Output the [x, y] coordinate of the center of the cell containing the given text.  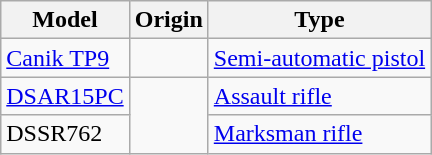
Origin [168, 20]
DSSR762 [65, 134]
Canik TP9 [65, 58]
Model [65, 20]
Type [319, 20]
Marksman rifle [319, 134]
Assault rifle [319, 96]
DSAR15PC [65, 96]
Semi-automatic pistol [319, 58]
